Return (X, Y) of the center of cell containing provided text 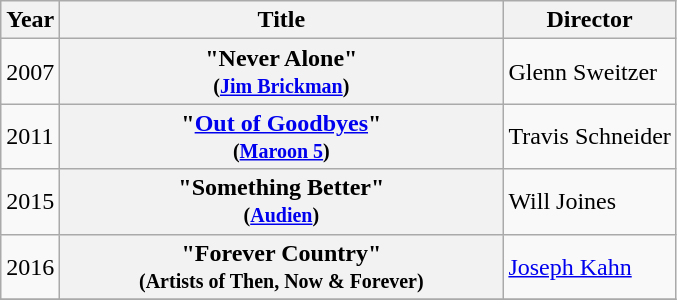
Year (30, 20)
Will Joines (590, 202)
Director (590, 20)
Travis Schneider (590, 136)
2015 (30, 202)
"Forever Country"(Artists of Then, Now & Forever) (282, 266)
Glenn Sweitzer (590, 72)
"Never Alone"(Jim Brickman) (282, 72)
Joseph Kahn (590, 266)
2011 (30, 136)
"Out of Goodbyes"(Maroon 5) (282, 136)
2007 (30, 72)
Title (282, 20)
2016 (30, 266)
"Something Better"(Audien) (282, 202)
